Determine the [X, Y] coordinate at the center of the cell enclosing the given text.  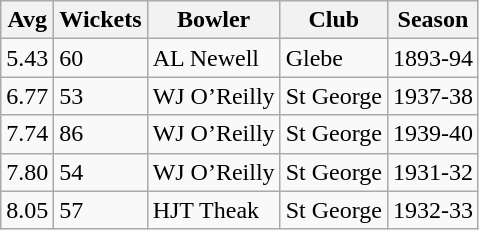
7.74 [28, 134]
Glebe [334, 58]
86 [100, 134]
1937-38 [432, 96]
1932-33 [432, 210]
Season [432, 20]
57 [100, 210]
7.80 [28, 172]
Club [334, 20]
6.77 [28, 96]
AL Newell [214, 58]
Avg [28, 20]
60 [100, 58]
53 [100, 96]
HJT Theak [214, 210]
5.43 [28, 58]
54 [100, 172]
1893-94 [432, 58]
8.05 [28, 210]
Bowler [214, 20]
1931-32 [432, 172]
Wickets [100, 20]
1939-40 [432, 134]
